Scan for the cell matching the given text and deliver its [X, Y] coordinate at center. 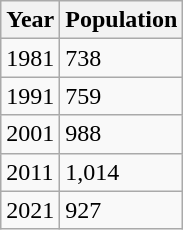
1991 [30, 96]
738 [122, 58]
759 [122, 96]
2011 [30, 172]
1,014 [122, 172]
988 [122, 134]
927 [122, 210]
Population [122, 20]
2021 [30, 210]
2001 [30, 134]
Year [30, 20]
1981 [30, 58]
